Detect which cell encompasses the target text, then output its (x, y) center coordinate. 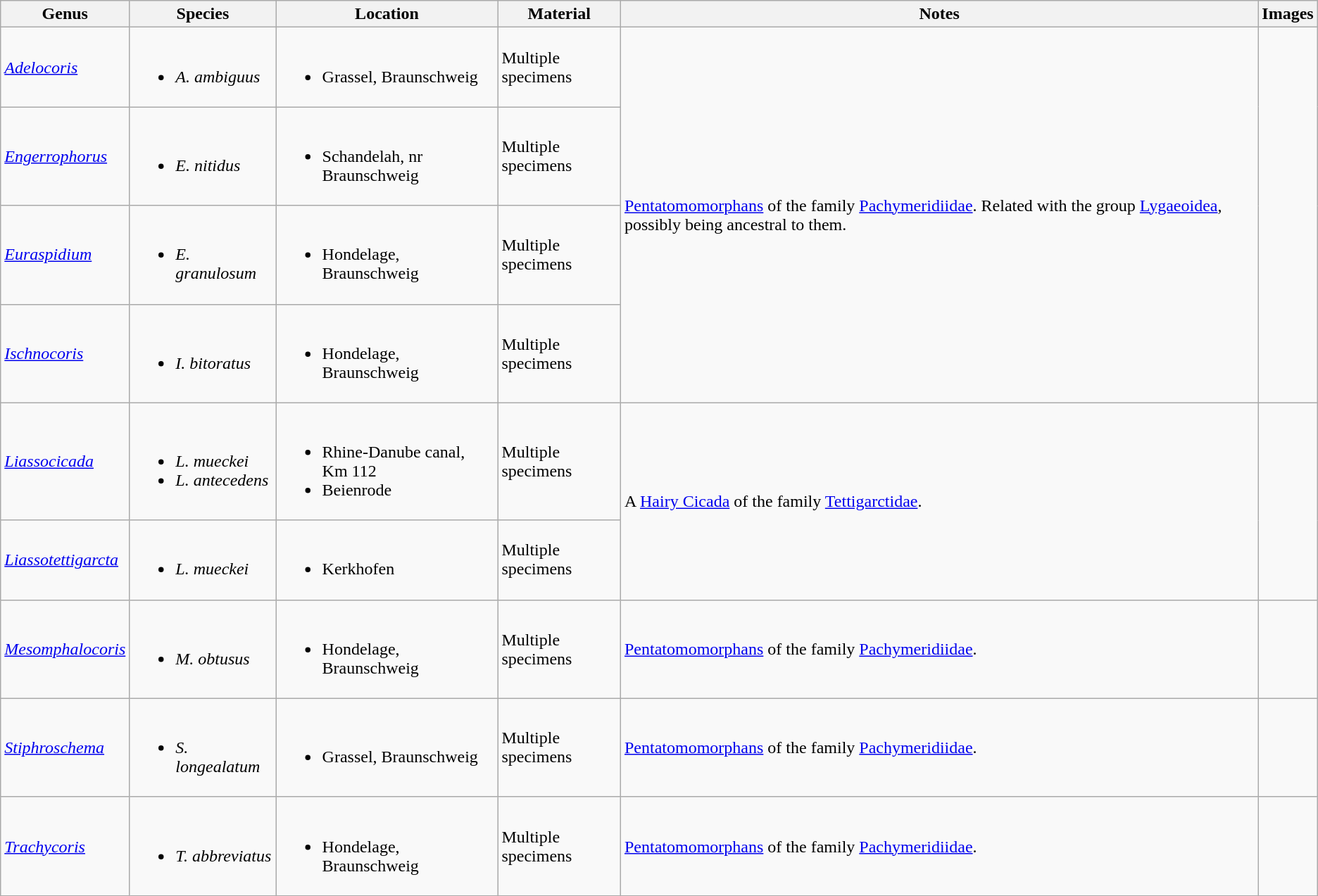
T. abbreviatus (203, 846)
E. granulosum (203, 255)
Images (1288, 14)
Species (203, 14)
Rhine-Danube canal, Km 112Beienrode (387, 462)
Kerkhofen (387, 560)
Liassocicada (65, 462)
Ischnocoris (65, 353)
A Hairy Cicada of the family Tettigarctidae. (939, 501)
Material (559, 14)
L. mueckeiL. antecedens (203, 462)
Genus (65, 14)
Liassotettigarcta (65, 560)
M. obtusus (203, 649)
Pentatomomorphans of the family Pachymeridiidae. Related with the group Lygaeoidea, possibly being ancestral to them. (939, 215)
Schandelah, nr Braunschweig (387, 156)
Engerrophorus (65, 156)
Mesomphalocoris (65, 649)
I. bitoratus (203, 353)
S. longealatum (203, 747)
Euraspidium (65, 255)
A. ambiguus (203, 68)
L. mueckei (203, 560)
Stiphroschema (65, 747)
Trachycoris (65, 846)
Adelocoris (65, 68)
E. nitidus (203, 156)
Location (387, 14)
Notes (939, 14)
